Provide the (x, y) coordinate of the cell's center where the given text is located.  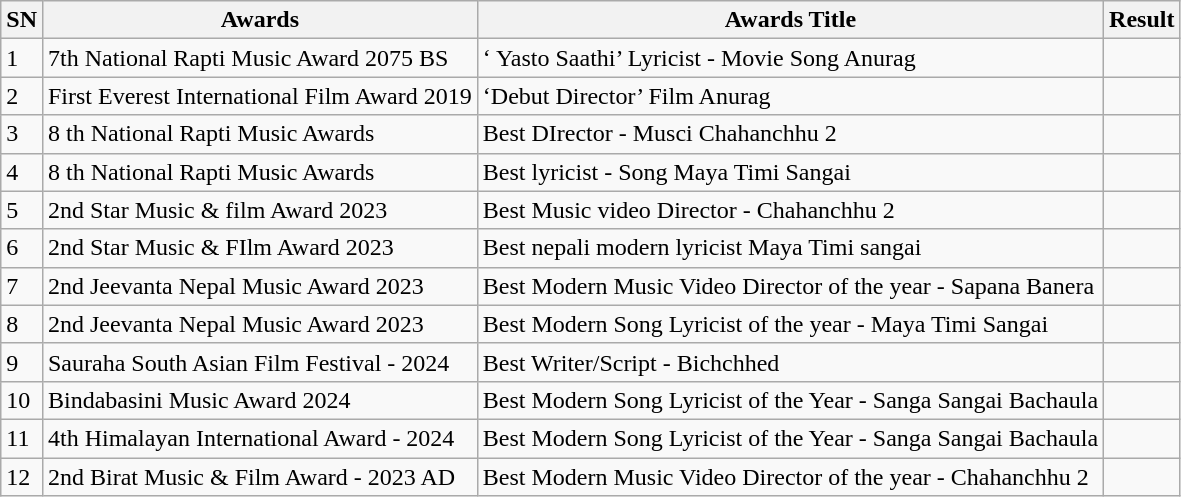
8 (22, 324)
Best Music video Director - Chahanchhu 2 (790, 210)
Awards (260, 20)
First Everest International Film Award 2019 (260, 96)
9 (22, 362)
6 (22, 248)
12 (22, 477)
Sauraha South Asian Film Festival - 2024 (260, 362)
4 (22, 172)
7th National Rapti Music Award 2075 BS (260, 58)
‘ Yasto Saathi’ Lyricist - Movie Song Anurag (790, 58)
7 (22, 286)
Best lyricist - Song Maya Timi Sangai (790, 172)
Best Writer/Script - Bichchhed (790, 362)
10 (22, 400)
4th Himalayan International Award - 2024 (260, 438)
Bindabasini Music Award 2024 (260, 400)
Best Modern Music Video Director of the year - Sapana Banera (790, 286)
2nd Birat Music & Film Award - 2023 AD (260, 477)
Best DIrector - Musci Chahanchhu 2 (790, 134)
3 (22, 134)
5 (22, 210)
Awards Title (790, 20)
Best nepali modern lyricist Maya Timi sangai (790, 248)
SN (22, 20)
‘Debut Director’ Film Anurag (790, 96)
2nd Star Music & FIlm Award 2023 (260, 248)
2 (22, 96)
11 (22, 438)
Best Modern Music Video Director of the year - Chahanchhu 2 (790, 477)
2nd Star Music & film Award 2023 (260, 210)
Result (1142, 20)
Best Modern Song Lyricist of the year - Maya Timi Sangai (790, 324)
1 (22, 58)
